Return (x, y) of the center of cell containing provided text 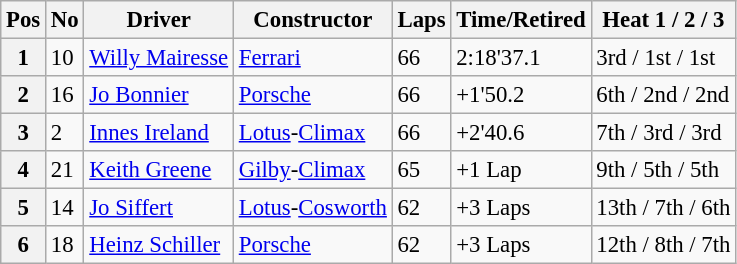
7th / 3rd / 3rd (664, 133)
Lotus-Climax (312, 133)
4 (24, 170)
21 (65, 170)
12th / 8th / 7th (664, 245)
Heat 1 / 2 / 3 (664, 20)
65 (422, 170)
No (65, 20)
Innes Ireland (159, 133)
13th / 7th / 6th (664, 208)
5 (24, 208)
3 (24, 133)
6th / 2nd / 2nd (664, 95)
Ferrari (312, 58)
1 (24, 58)
14 (65, 208)
2:18'37.1 (521, 58)
Pos (24, 20)
6 (24, 245)
9th / 5th / 5th (664, 170)
Jo Bonnier (159, 95)
Driver (159, 20)
16 (65, 95)
3rd / 1st / 1st (664, 58)
Willy Mairesse (159, 58)
10 (65, 58)
18 (65, 245)
+2'40.6 (521, 133)
Lotus-Cosworth (312, 208)
Heinz Schiller (159, 245)
Keith Greene (159, 170)
Time/Retired (521, 20)
Jo Siffert (159, 208)
Gilby-Climax (312, 170)
Constructor (312, 20)
+1'50.2 (521, 95)
Laps (422, 20)
+1 Lap (521, 170)
